Scan for the cell matching the given text and deliver its [X, Y] coordinate at center. 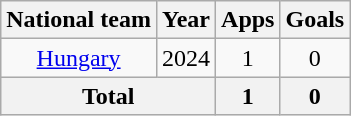
Year [186, 20]
Goals [315, 20]
2024 [186, 58]
Apps [248, 20]
National team [79, 20]
Total [108, 96]
Hungary [79, 58]
